Locate the cell with the specified text and output its (x, y) center coordinate. 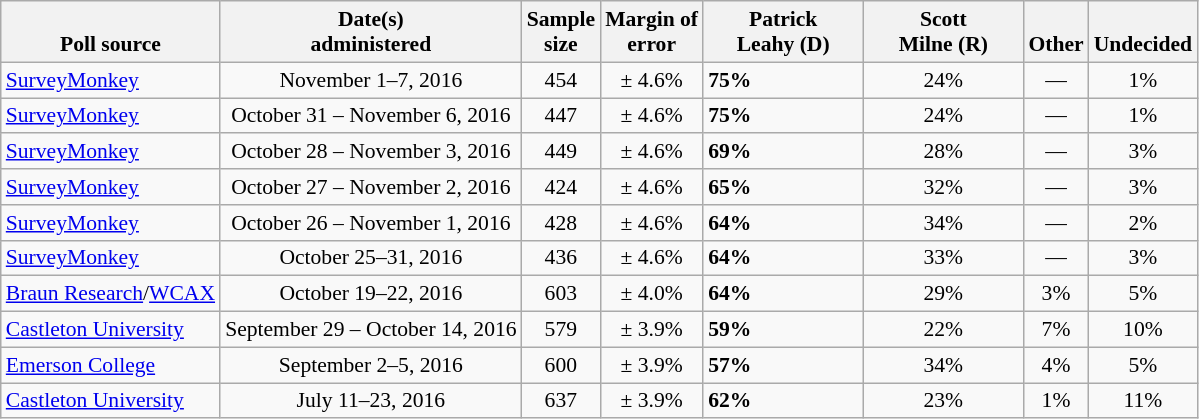
600 (561, 365)
428 (561, 223)
23% (943, 401)
Emerson College (110, 365)
28% (943, 152)
October 31 – November 6, 2016 (370, 116)
October 26 – November 1, 2016 (370, 223)
436 (561, 258)
Samplesize (561, 32)
69% (783, 152)
± 4.0% (652, 294)
447 (561, 116)
22% (943, 330)
Date(s)administered (370, 32)
July 11–23, 2016 (370, 401)
Margin oferror (652, 32)
57% (783, 365)
29% (943, 294)
Poll source (110, 32)
Other (1056, 32)
65% (783, 187)
PatrickLeahy (D) (783, 32)
Undecided (1143, 32)
603 (561, 294)
7% (1056, 330)
33% (943, 258)
Braun Research/WCAX (110, 294)
637 (561, 401)
2% (1143, 223)
ScottMilne (R) (943, 32)
November 1–7, 2016 (370, 80)
424 (561, 187)
September 2–5, 2016 (370, 365)
October 27 – November 2, 2016 (370, 187)
10% (1143, 330)
4% (1056, 365)
449 (561, 152)
62% (783, 401)
59% (783, 330)
September 29 – October 14, 2016 (370, 330)
October 28 – November 3, 2016 (370, 152)
32% (943, 187)
October 25–31, 2016 (370, 258)
454 (561, 80)
579 (561, 330)
11% (1143, 401)
October 19–22, 2016 (370, 294)
